Identify which cell holds the provided text, then report its [x, y] central coordinate. 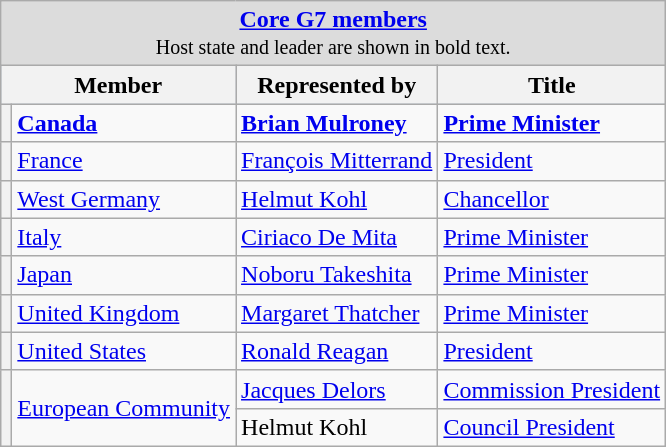
Council President [552, 427]
Commission President [552, 389]
Jacques Delors [337, 389]
United Kingdom [124, 313]
United States [124, 351]
Italy [124, 237]
Chancellor [552, 199]
Brian Mulroney [337, 123]
Noboru Takeshita [337, 275]
Canada [124, 123]
Margaret Thatcher [337, 313]
France [124, 161]
European Community [124, 408]
West Germany [124, 199]
Ronald Reagan [337, 351]
Ciriaco De Mita [337, 237]
Member [118, 85]
Represented by [337, 85]
François Mitterrand [337, 161]
Japan [124, 275]
Core G7 membersHost state and leader are shown in bold text. [334, 34]
Title [552, 85]
